Provide the [x, y] coordinate of the cell's center where the given text is located.  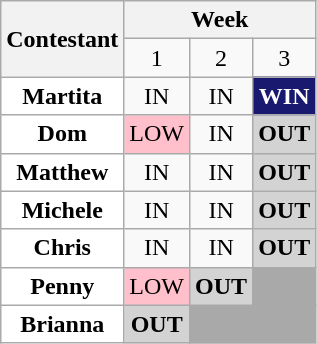
1 [157, 58]
Matthew [62, 172]
Dom [62, 134]
Brianna [62, 324]
Contestant [62, 39]
3 [284, 58]
2 [222, 58]
Michele [62, 210]
Week [220, 20]
Chris [62, 248]
Penny [62, 286]
Martita [62, 96]
WIN [284, 96]
